Find where the given text appears and provide that cell's center as (x, y) coordinate. 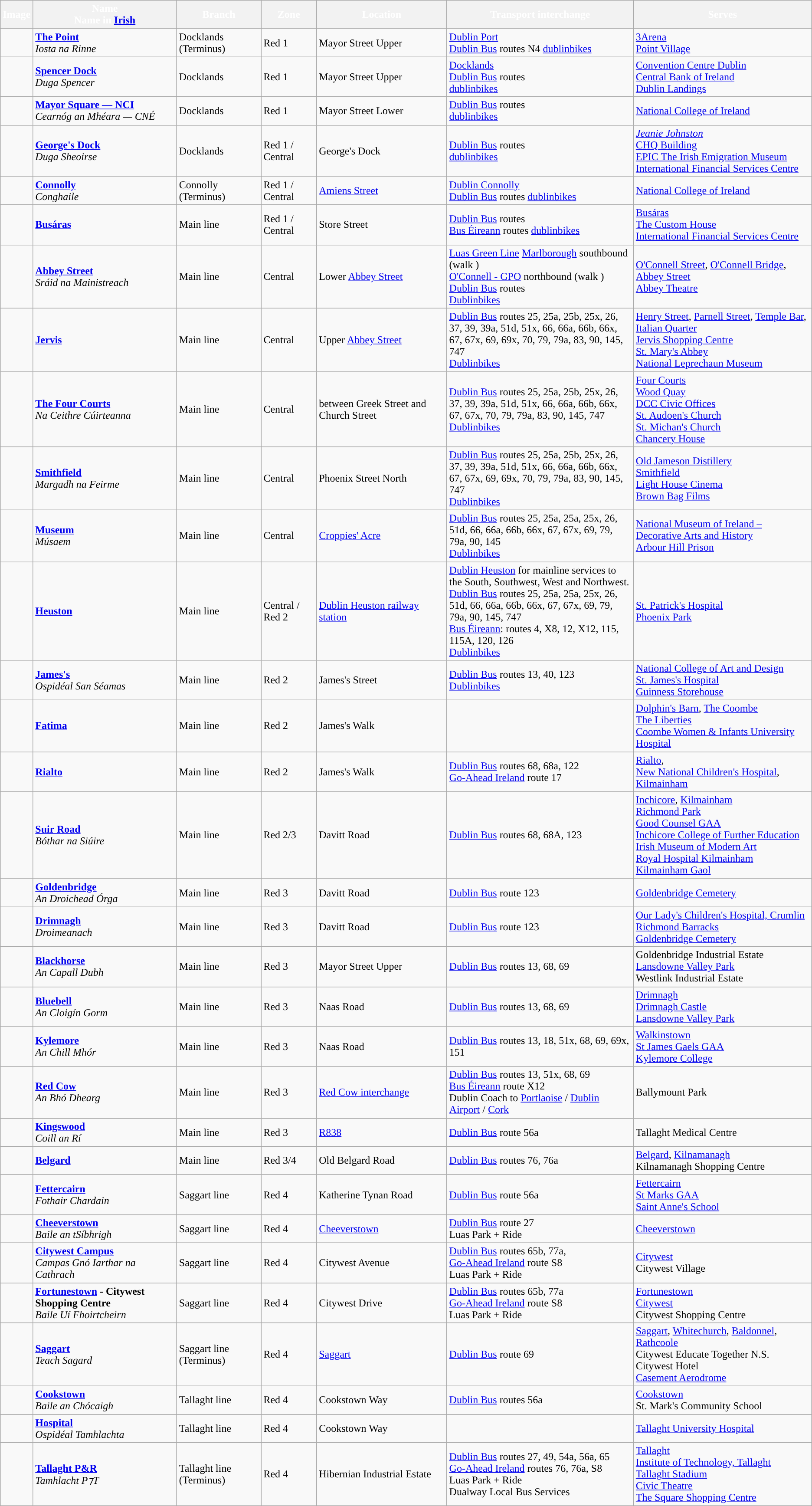
Amiens Street (382, 191)
Rialto, New National Children's Hospital, Kilmainham (723, 772)
Mayor Street Lower (382, 111)
CookstownSt. Mark's Community School (723, 1401)
R838 (382, 1132)
Fortunestown Citywest Citywest Shopping Centre (723, 1303)
Saggart, Whitechurch, Baldonnel, RathcooleCitywest Educate Together N.S.Citywest HotelCasement Aerodrome (723, 1355)
Transport interchange (540, 15)
Dublin Bus routes 65b, 77a Go-Ahead Ireland route S8Luas Park + Ride (540, 1303)
Goldenbridge Industrial EstateLansdowne Valley ParkWestlink Industrial Estate (723, 967)
Image (16, 15)
Central / Red 2 (289, 611)
FettercairnFothair Chardain (105, 1194)
Serves (723, 15)
Abbey StreetSráid na Mainistreach (105, 276)
KingswoodCoill an Rí (105, 1132)
Dublin Bus routes 68, 68a, 122 Go-Ahead Ireland route 17 (540, 772)
Zone (289, 15)
HospitalOspidéal Tamhlachta (105, 1428)
ConnollyConghaile (105, 191)
Jervis (105, 340)
National College of Art and DesignSt. James's HospitalGuinness Storehouse (723, 680)
Citywest Citywest Village (723, 1263)
Mayor Square — NCICearnóg an Mhéara — CNÉ (105, 111)
George's Dock (382, 151)
Dublin Bus routes 25, 25a, 25a, 25x, 26, 51d, 66, 66a, 66b, 66x, 67, 67x, 69, 79, 79a, 90, 145 Dublinbikes (540, 535)
Red CowAn Bhó Dhearg (105, 1093)
Lower Abbey Street (382, 276)
BusárasThe Custom HouseInternational Financial Services Centre (723, 225)
Belgard, KilnamanaghKilnamanagh Shopping Centre (723, 1160)
The PointIosta na Rinne (105, 43)
Hibernian Industrial Estate (382, 1474)
Dublin Bus routes 13, 40, 123 Dublinbikes (540, 680)
National Museum of Ireland – Decorative Arts and HistoryArbour Hill Prison (723, 535)
TallaghtInstitute of Technology, TallaghtTallaght StadiumCivic TheatreThe Square Shopping Centre (723, 1474)
Red 2/3 (289, 835)
George's DockDuga Sheoirse (105, 151)
Old Jameson DistillerySmithfieldLight House CinemaBrown Bag Films (723, 478)
Dublin Bus routes 27, 49, 54a, 56a, 65 Go-Ahead Ireland routes 76, 76a, S8Luas Park + RideDualway Local Bus Services (540, 1474)
James's Street (382, 680)
BluebellAn Cloigín Gorm (105, 1007)
Dublin Bus routes 13, 18, 51x, 68, 69, 69x, 151 (540, 1047)
Dublin Bus routes 76, 76a (540, 1160)
Busáras (105, 225)
DrimnaghDroimeanach (105, 927)
Tallaght line (Terminus) (219, 1474)
Old Belgard Road (382, 1160)
Dublin Bus route 27 Luas Park + Ride (540, 1229)
NameName in Irish (105, 15)
Saggart (382, 1355)
MuseumMúsaem (105, 535)
Convention Centre DublinCentral Bank of IrelandDublin Landings (723, 77)
Suir RoadBóthar na Siúire (105, 835)
Heuston (105, 611)
St. Patrick's HospitalPhoenix Park (723, 611)
Red 3/4 (289, 1160)
The Four CourtsNa Ceithre Cúirteanna (105, 409)
DrimnaghDrimnagh CastleLansdowne Valley Park (723, 1007)
Docklands (Terminus) (219, 43)
O'Connell Street, O'Connell Bridge, Abbey StreetAbbey Theatre (723, 276)
Branch (219, 15)
CheeverstownBaile an tSíbhrigh (105, 1229)
Spencer DockDuga Spencer (105, 77)
Dublin Bus routes 25, 25a, 25b, 25x, 26, 37, 39, 39a, 51d, 51x, 66, 66a, 66b, 66x, 67, 67x, 70, 79, 79a, 83, 90, 145, 747 Dublinbikes (540, 409)
Red Cow interchange (382, 1093)
Luas Green Line Marlborough southbound (walk ) O'Connell - GPO northbound (walk ) Dublin Bus routes Dublinbikes (540, 276)
Tallaght P&RTamhlacht P⁊T (105, 1474)
Citywest Avenue (382, 1263)
SaggartTeach Sagard (105, 1355)
WalkinstownSt James Gaels GAAKylemore College (723, 1047)
CookstownBaile an Chócaigh (105, 1401)
Jeanie JohnstonCHQ BuildingEPIC The Irish Emigration MuseumInternational Financial Services Centre (723, 151)
Dublin Bus routes Bus Éireann routes dublinbikes (540, 225)
Fortunestown - Citywest Shopping CentreBaile Uí Fhoirtcheirn (105, 1303)
KylemoreAn Chill Mhór (105, 1047)
3ArenaPoint Village (723, 43)
Citywest Drive (382, 1303)
BlackhorseAn Capall Dubh (105, 967)
Henry Street, Parnell Street, Temple Bar, Italian QuarterJervis Shopping CentreSt. Mary's AbbeyNational Leprechaun Museum (723, 340)
Connolly (Terminus) (219, 191)
GoldenbridgeAn Droichead Órga (105, 893)
between Greek Street and Church Street (382, 409)
Dolphin's Barn, The CoombeThe LibertiesCoombe Women & Infants University Hospital (723, 726)
Tallaght Medical Centre (723, 1132)
Tallaght University Hospital (723, 1428)
FettercairnSt Marks GAASaint Anne's School (723, 1194)
Dublin Connolly Dublin Bus routes dublinbikes (540, 191)
Goldenbridge Cemetery (723, 893)
Rialto (105, 772)
Docklands Dublin Bus routes dublinbikes (540, 77)
SmithfieldMargadh na Feirme (105, 478)
Fatima (105, 726)
Belgard (105, 1160)
Dublin Bus routes 13, 51x, 68, 69 Bus Éireann route X12 Dublin Coach to Portlaoise / Dublin Airport / Cork (540, 1093)
Dublin Bus routes 56a (540, 1401)
Upper Abbey Street (382, 340)
Dublin Port Dublin Bus routes N4 dublinbikes (540, 43)
Phoenix Street North (382, 478)
Dublin Bus routes 68, 68A, 123 (540, 835)
Dublin Bus routes 65b, 77a, Go-Ahead Ireland route S8Luas Park + Ride (540, 1263)
Dublin Heuston railway station (382, 611)
Ballymount Park (723, 1093)
Location (382, 15)
Citywest CampusCampas Gnó Iarthar na Cathrach (105, 1263)
James'sOspidéal San Séamas (105, 680)
Katherine Tynan Road (382, 1194)
Croppies' Acre (382, 535)
Our Lady's Children's Hospital, CrumlinRichmond BarracksGoldenbridge Cemetery (723, 927)
Four CourtsWood QuayDCC Civic OfficesSt. Audoen's ChurchSt. Michan's ChurchChancery House (723, 409)
Store Street (382, 225)
Saggart line (Terminus) (219, 1355)
Dublin Bus route 69 (540, 1355)
